From the cell containing the given text, extract its center point as [x, y] coordinate. 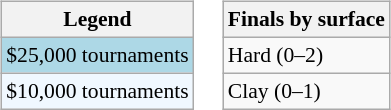
Finals by surface [306, 20]
$10,000 tournaments [97, 91]
$25,000 tournaments [97, 55]
Hard (0–2) [306, 55]
Clay (0–1) [306, 91]
Legend [97, 20]
